From the cell containing the given text, extract its center point as (X, Y) coordinate. 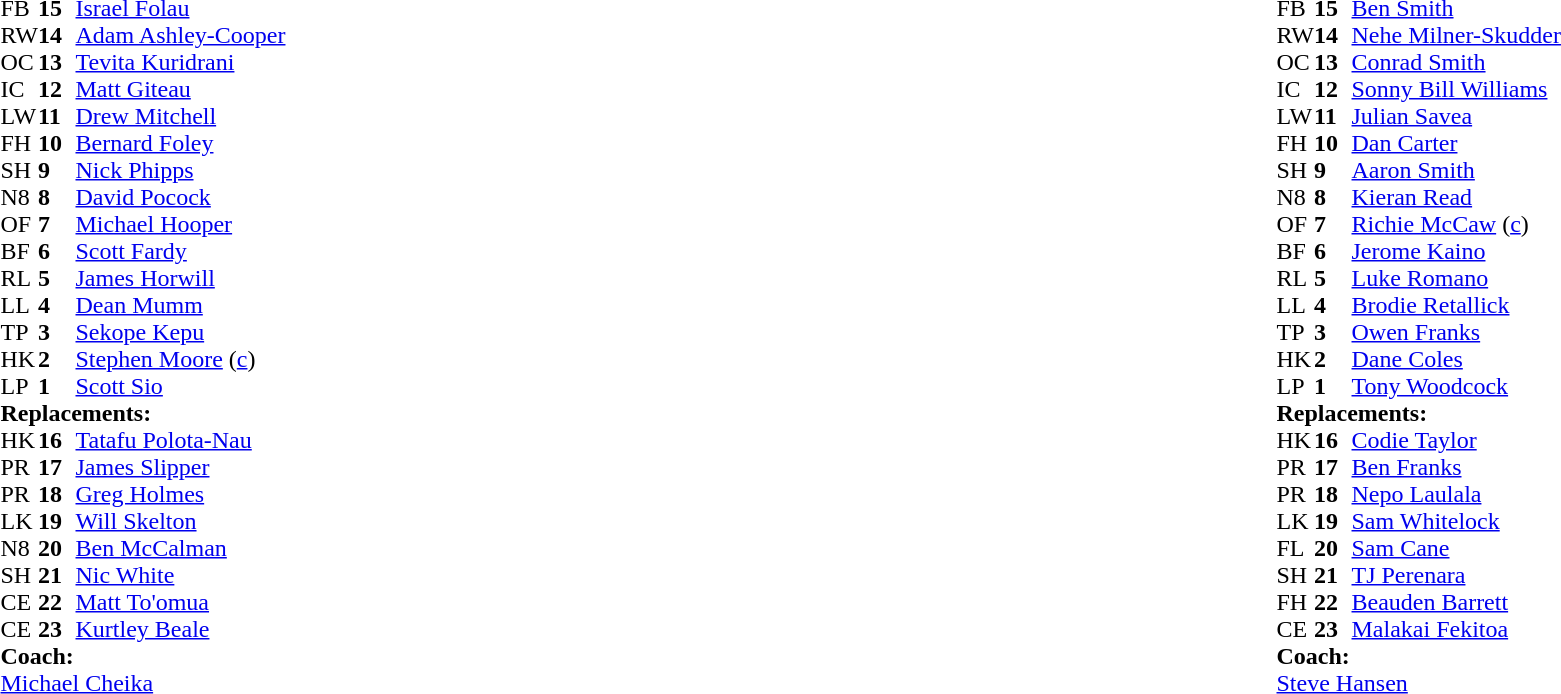
James Slipper (181, 468)
Malakai Fekitoa (1456, 630)
Greg Holmes (181, 494)
Kurtley Beale (181, 630)
Nepo Laulala (1456, 494)
Kieran Read (1456, 198)
Dan Carter (1456, 144)
Aaron Smith (1456, 170)
Stephen Moore (c) (181, 360)
Brodie Retallick (1456, 306)
TJ Perenara (1456, 576)
Scott Sio (181, 386)
Tony Woodcock (1456, 386)
Jerome Kaino (1456, 252)
Bernard Foley (181, 144)
Sekope Kepu (181, 332)
Codie Taylor (1456, 440)
Beauden Barrett (1456, 602)
Sam Cane (1456, 548)
Michael Hooper (181, 224)
James Horwill (181, 278)
Adam Ashley-Cooper (181, 36)
Dane Coles (1456, 360)
Tevita Kuridrani (181, 62)
David Pocock (181, 198)
Ben Franks (1456, 468)
Sam Whitelock (1456, 522)
Drew Mitchell (181, 116)
Tatafu Polota-Nau (181, 440)
Richie McCaw (c) (1456, 224)
Matt Giteau (181, 90)
Sonny Bill Williams (1456, 90)
Nick Phipps (181, 170)
Julian Savea (1456, 116)
Conrad Smith (1456, 62)
Owen Franks (1456, 332)
Dean Mumm (181, 306)
Ben McCalman (181, 548)
FL (1296, 548)
Nic White (181, 576)
Nehe Milner-Skudder (1456, 36)
Scott Fardy (181, 252)
Matt To'omua (181, 602)
Will Skelton (181, 522)
Luke Romano (1456, 278)
